Identify which cell holds the provided text, then report its (X, Y) central coordinate. 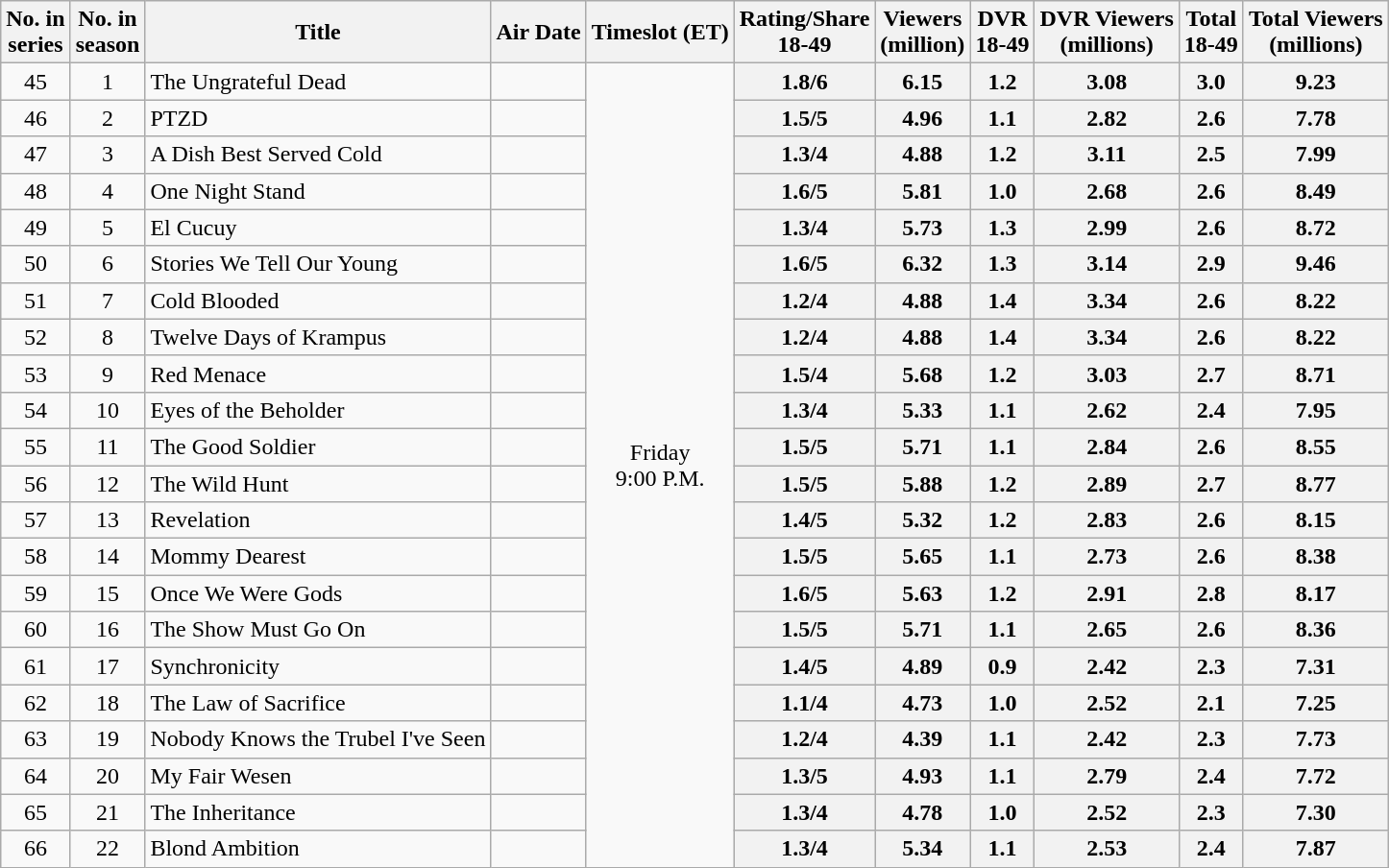
3 (108, 155)
Synchronicity (318, 666)
2.99 (1107, 228)
5.63 (922, 593)
63 (36, 739)
Nobody Knows the Trubel I've Seen (318, 739)
45 (36, 82)
PTZD (318, 118)
5.88 (922, 483)
Viewers(million) (922, 33)
No. inseason (108, 33)
2.73 (1107, 557)
7.25 (1316, 703)
7.95 (1316, 410)
4.89 (922, 666)
1 (108, 82)
2.89 (1107, 483)
4.96 (922, 118)
The Good Soldier (318, 446)
8 (108, 337)
4 (108, 191)
7.87 (1316, 849)
8.77 (1316, 483)
2.9 (1210, 264)
8.36 (1316, 630)
Once We Were Gods (318, 593)
7.30 (1316, 812)
2.8 (1210, 593)
6 (108, 264)
11 (108, 446)
Revelation (318, 520)
4.93 (922, 776)
54 (36, 410)
57 (36, 520)
8.38 (1316, 557)
Cold Blooded (318, 301)
48 (36, 191)
5.33 (922, 410)
2 (108, 118)
3.14 (1107, 264)
50 (36, 264)
Twelve Days of Krampus (318, 337)
Friday9:00 P.M. (660, 465)
8.49 (1316, 191)
5.81 (922, 191)
Title (318, 33)
A Dish Best Served Cold (318, 155)
1.8/6 (805, 82)
55 (36, 446)
3.0 (1210, 82)
7.73 (1316, 739)
8.17 (1316, 593)
The Ungrateful Dead (318, 82)
Red Menace (318, 374)
51 (36, 301)
9.46 (1316, 264)
The Show Must Go On (318, 630)
5.68 (922, 374)
2.1 (1210, 703)
15 (108, 593)
61 (36, 666)
46 (36, 118)
0.9 (1003, 666)
2.83 (1107, 520)
Total Viewers(millions) (1316, 33)
No. inseries (36, 33)
DVR Viewers(millions) (1107, 33)
3.03 (1107, 374)
Total18-49 (1210, 33)
1.1/4 (805, 703)
8.15 (1316, 520)
13 (108, 520)
Eyes of the Beholder (318, 410)
Rating/Share18-49 (805, 33)
8.71 (1316, 374)
Stories We Tell Our Young (318, 264)
60 (36, 630)
62 (36, 703)
65 (36, 812)
56 (36, 483)
20 (108, 776)
59 (36, 593)
58 (36, 557)
52 (36, 337)
The Inheritance (318, 812)
9 (108, 374)
10 (108, 410)
1.5/4 (805, 374)
The Law of Sacrifice (318, 703)
49 (36, 228)
My Fair Wesen (318, 776)
2.68 (1107, 191)
53 (36, 374)
7.78 (1316, 118)
47 (36, 155)
5.65 (922, 557)
Mommy Dearest (318, 557)
One Night Stand (318, 191)
4.39 (922, 739)
8.55 (1316, 446)
5 (108, 228)
Blond Ambition (318, 849)
18 (108, 703)
2.84 (1107, 446)
The Wild Hunt (318, 483)
7.31 (1316, 666)
9.23 (1316, 82)
2.65 (1107, 630)
Timeslot (ET) (660, 33)
5.34 (922, 849)
8.72 (1316, 228)
1.3/5 (805, 776)
2.5 (1210, 155)
4.73 (922, 703)
5.73 (922, 228)
5.32 (922, 520)
Air Date (538, 33)
17 (108, 666)
7.99 (1316, 155)
16 (108, 630)
DVR18-49 (1003, 33)
6.32 (922, 264)
3.11 (1107, 155)
2.79 (1107, 776)
2.62 (1107, 410)
2.91 (1107, 593)
2.82 (1107, 118)
64 (36, 776)
7 (108, 301)
19 (108, 739)
El Cucuy (318, 228)
12 (108, 483)
66 (36, 849)
3.08 (1107, 82)
7.72 (1316, 776)
6.15 (922, 82)
2.53 (1107, 849)
21 (108, 812)
4.78 (922, 812)
14 (108, 557)
22 (108, 849)
